Return the (x, y) coordinate for the center point of the cell that contains the specified text.  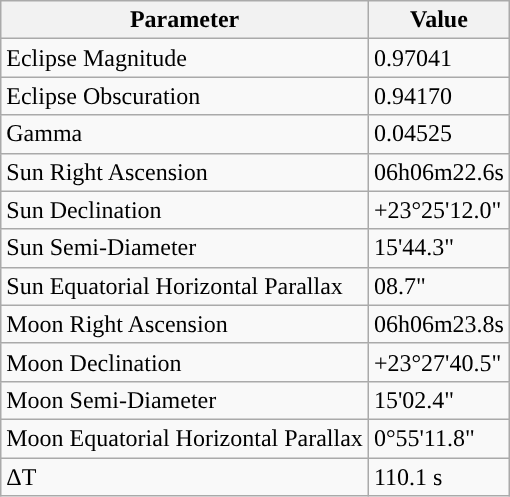
0.97041 (438, 58)
Moon Equatorial Horizontal Parallax (185, 438)
Sun Equatorial Horizontal Parallax (185, 286)
Parameter (185, 20)
ΔT (185, 477)
Moon Right Ascension (185, 324)
15'02.4" (438, 400)
110.1 s (438, 477)
0.04525 (438, 134)
Sun Right Ascension (185, 172)
+23°25'12.0" (438, 210)
Eclipse Magnitude (185, 58)
Sun Declination (185, 210)
06h06m23.8s (438, 324)
Value (438, 20)
06h06m22.6s (438, 172)
Moon Declination (185, 362)
Sun Semi-Diameter (185, 248)
+23°27'40.5" (438, 362)
Eclipse Obscuration (185, 96)
Gamma (185, 134)
08.7" (438, 286)
0°55'11.8" (438, 438)
15'44.3" (438, 248)
Moon Semi-Diameter (185, 400)
0.94170 (438, 96)
